Detect which cell encompasses the target text, then output its (X, Y) center coordinate. 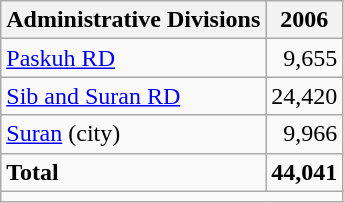
Paskuh RD (134, 58)
9,966 (304, 134)
2006 (304, 20)
24,420 (304, 96)
Total (134, 172)
44,041 (304, 172)
9,655 (304, 58)
Administrative Divisions (134, 20)
Sib and Suran RD (134, 96)
Suran (city) (134, 134)
